Determine the [X, Y] coordinate at the center of the cell enclosing the given text.  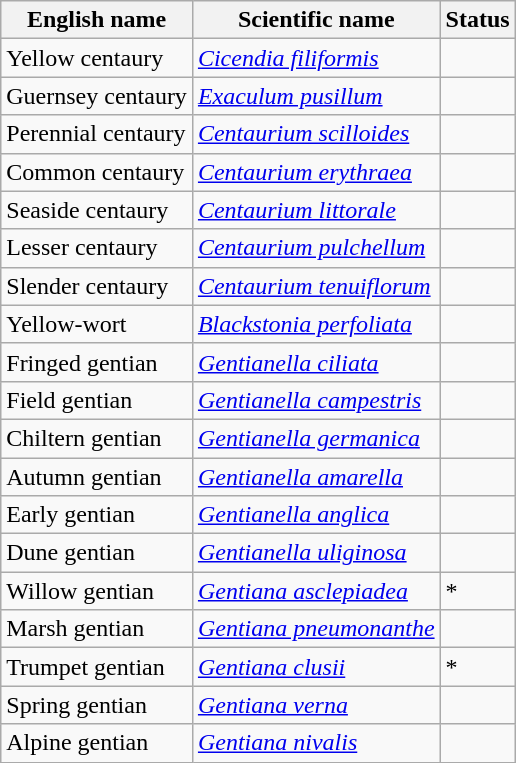
Centaurium pulchellum [316, 248]
Centaurium erythraea [316, 172]
Field gentian [97, 400]
Gentiana asclepiadea [316, 591]
Gentianella anglica [316, 515]
Slender centaury [97, 286]
Gentianella germanica [316, 438]
Autumn gentian [97, 477]
Guernsey centaury [97, 96]
Status [478, 20]
Gentianella uliginosa [316, 553]
Early gentian [97, 515]
Common centaury [97, 172]
Yellow-wort [97, 324]
Blackstonia perfoliata [316, 324]
Gentiana clusii [316, 667]
Centaurium tenuiflorum [316, 286]
Gentiana nivalis [316, 743]
Willow gentian [97, 591]
Dune gentian [97, 553]
Exaculum pusillum [316, 96]
Scientific name [316, 20]
English name [97, 20]
Lesser centaury [97, 248]
Chiltern gentian [97, 438]
Yellow centaury [97, 58]
Marsh gentian [97, 629]
Centaurium scilloides [316, 134]
Seaside centaury [97, 210]
Perennial centaury [97, 134]
Gentianella ciliata [316, 362]
Gentiana verna [316, 705]
Cicendia filiformis [316, 58]
Gentianella campestris [316, 400]
Spring gentian [97, 705]
Gentianella amarella [316, 477]
Gentiana pneumonanthe [316, 629]
Alpine gentian [97, 743]
Fringed gentian [97, 362]
Centaurium littorale [316, 210]
Trumpet gentian [97, 667]
